For the text-containing cell, return its midpoint in (X, Y) coordinate format. 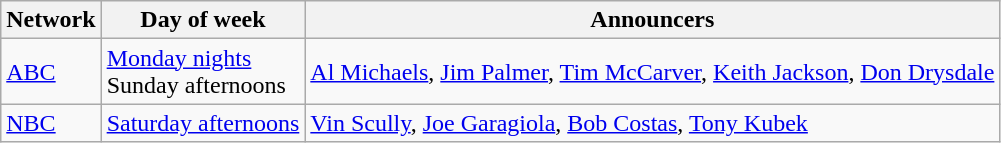
Network (51, 20)
NBC (51, 123)
Saturday afternoons (203, 123)
Vin Scully, Joe Garagiola, Bob Costas, Tony Kubek (652, 123)
ABC (51, 72)
Monday nightsSunday afternoons (203, 72)
Day of week (203, 20)
Announcers (652, 20)
Al Michaels, Jim Palmer, Tim McCarver, Keith Jackson, Don Drysdale (652, 72)
